Pinpoint the cell where the given text exists, returning its (X, Y) midpoint coordinate. 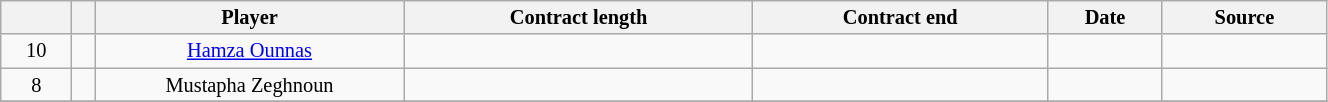
10 (36, 51)
8 (36, 85)
Contract end (900, 17)
Contract length (578, 17)
Source (1244, 17)
Hamza Ounnas (250, 51)
Mustapha Zeghnoun (250, 85)
Player (250, 17)
Date (1106, 17)
